From the cell containing the given text, extract its center point as [x, y] coordinate. 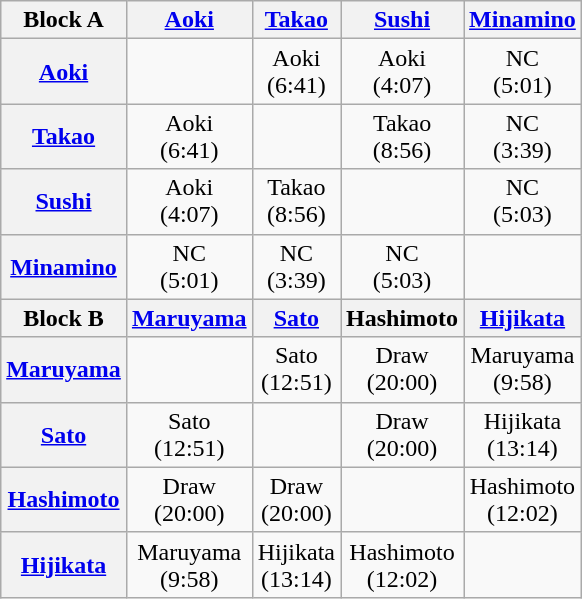
Block B [64, 318]
Block A [64, 20]
